Scan for the cell matching the given text and deliver its [X, Y] coordinate at center. 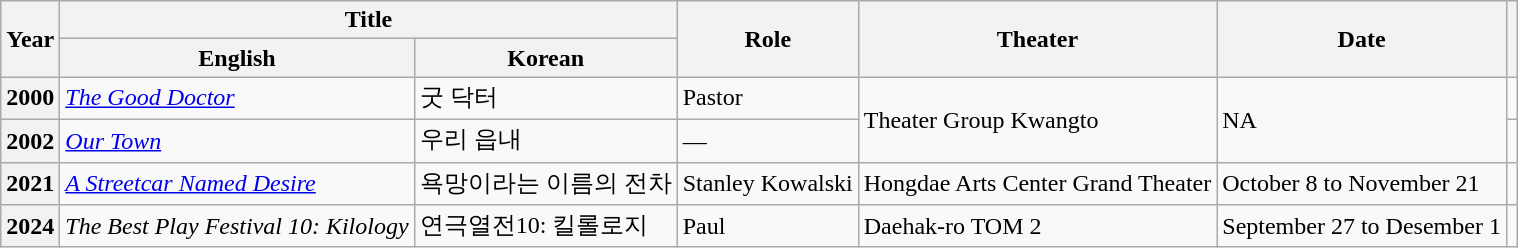
The Good Doctor [237, 98]
2000 [30, 98]
The Best Play Festival 10: Kilology [237, 226]
2024 [30, 226]
Pastor [768, 98]
Stanley Kowalski [768, 184]
Korean [546, 58]
September 27 to Desember 1 [1362, 226]
A Streetcar Named Desire [237, 184]
2021 [30, 184]
English [237, 58]
Theater [1037, 39]
— [768, 140]
Role [768, 39]
연극열전10: 킬롤로지 [546, 226]
2002 [30, 140]
우리 읍내 [546, 140]
Date [1362, 39]
Our Town [237, 140]
Title [368, 20]
굿 닥터 [546, 98]
Hongdae Arts Center Grand Theater [1037, 184]
Theater Group Kwangto [1037, 120]
NA [1362, 120]
Daehak-ro TOM 2 [1037, 226]
October 8 to November 21 [1362, 184]
Paul [768, 226]
Year [30, 39]
욕망이라는 이름의 전차 [546, 184]
